Capture the cell that displays the provided text and extract its [x, y] central coordinate. 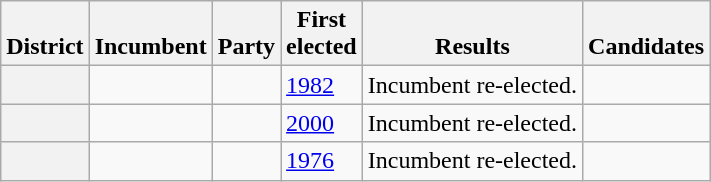
Party [246, 34]
Firstelected [322, 34]
District [45, 34]
Candidates [646, 34]
Results [472, 34]
1976 [322, 161]
2000 [322, 123]
Incumbent [150, 34]
1982 [322, 85]
